Find where the given text appears and provide that cell's center as (x, y) coordinate. 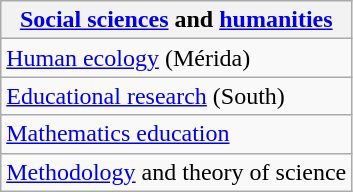
Mathematics education (176, 134)
Educational research (South) (176, 96)
Social sciences and humanities (176, 20)
Methodology and theory of science (176, 172)
Human ecology (Mérida) (176, 58)
